Return [x, y] of the center of cell containing provided text 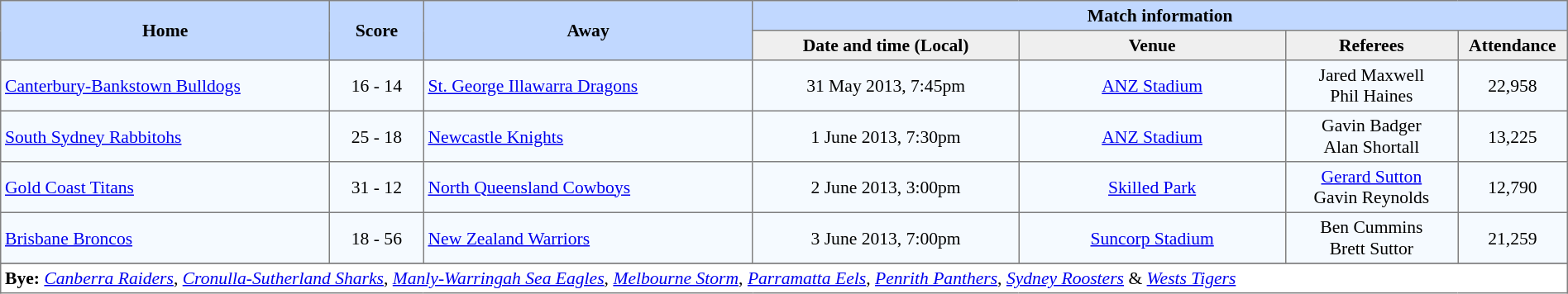
25 - 18 [377, 136]
13,225 [1513, 136]
16 - 14 [377, 86]
1 June 2013, 7:30pm [886, 136]
22,958 [1513, 86]
Ben CumminsBrett Suttor [1371, 238]
21,259 [1513, 238]
Suncorp Stadium [1152, 238]
Attendance [1513, 45]
3 June 2013, 7:00pm [886, 238]
Jared MaxwellPhil Haines [1371, 86]
North Queensland Cowboys [588, 187]
Away [588, 31]
Skilled Park [1152, 187]
South Sydney Rabbitohs [165, 136]
Score [377, 31]
Canterbury-Bankstown Bulldogs [165, 86]
18 - 56 [377, 238]
Date and time (Local) [886, 45]
Newcastle Knights [588, 136]
Home [165, 31]
12,790 [1513, 187]
Gold Coast Titans [165, 187]
Gavin BadgerAlan Shortall [1371, 136]
31 - 12 [377, 187]
2 June 2013, 3:00pm [886, 187]
Referees [1371, 45]
31 May 2013, 7:45pm [886, 86]
Venue [1152, 45]
Match information [1159, 16]
Gerard SuttonGavin Reynolds [1371, 187]
St. George Illawarra Dragons [588, 86]
Brisbane Broncos [165, 238]
New Zealand Warriors [588, 238]
